Detect which cell encompasses the target text, then output its [x, y] center coordinate. 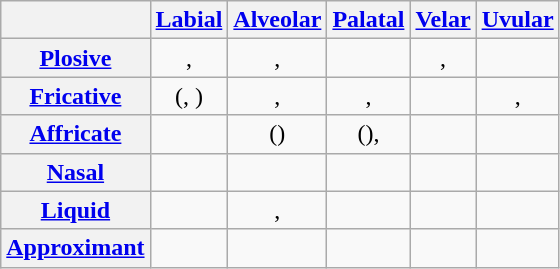
Affricate [76, 134]
(, ) [189, 96]
Fricative [76, 96]
Approximant [76, 248]
Uvular [518, 20]
Palatal [368, 20]
Velar [443, 20]
Labial [189, 20]
(), [368, 134]
Liquid [76, 210]
Nasal [76, 172]
Alveolar [278, 20]
() [278, 134]
Plosive [76, 58]
